Find where the given text appears and provide that cell's center as (X, Y) coordinate. 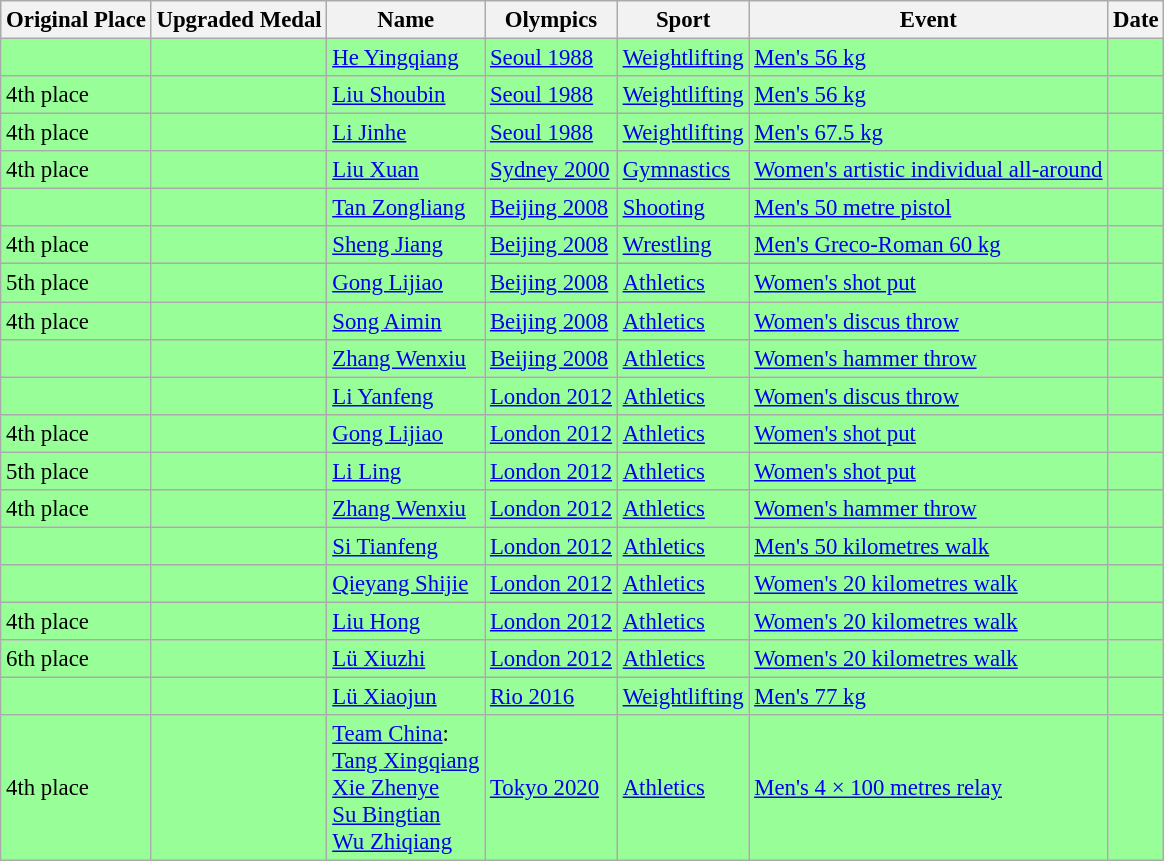
Rio 2016 (552, 697)
Sport (683, 20)
Olympics (552, 20)
Li Ling (406, 471)
Song Aimin (406, 321)
Women's artistic individual all-around (928, 170)
Li Yanfeng (406, 396)
Sydney 2000 (552, 170)
Qieyang Shijie (406, 584)
Wrestling (683, 245)
Team China:Tang Xingqiang Xie ZhenyeSu BingtianWu Zhiqiang (406, 788)
Si Tianfeng (406, 546)
Tan Zongliang (406, 208)
Li Jinhe (406, 133)
Men's 4 × 100 metres relay (928, 788)
He Yingqiang (406, 58)
Liu Xuan (406, 170)
Sheng Jiang (406, 245)
Men's 67.5 kg (928, 133)
Shooting (683, 208)
Lü Xiaojun (406, 697)
Event (928, 20)
Name (406, 20)
Men's 77 kg (928, 697)
Men's 50 metre pistol (928, 208)
Lü Xiuzhi (406, 659)
Liu Shoubin (406, 95)
Men's Greco-Roman 60 kg (928, 245)
Gymnastics (683, 170)
Date (1136, 20)
Men's 50 kilometres walk (928, 546)
Upgraded Medal (239, 20)
Original Place (76, 20)
Liu Hong (406, 621)
Tokyo 2020 (552, 788)
6th place (76, 659)
